From the cell containing the given text, extract its center point as (X, Y) coordinate. 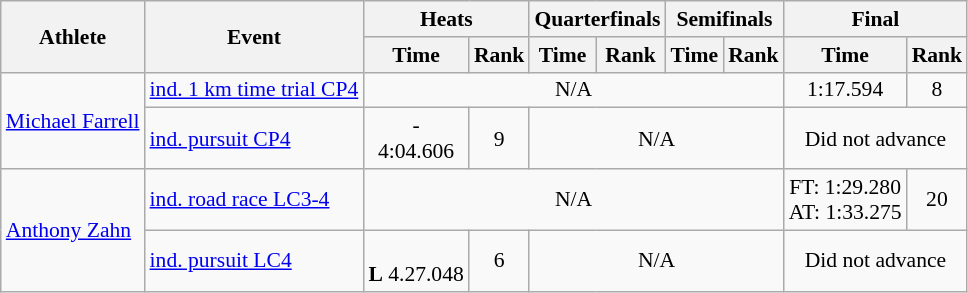
6 (500, 260)
9 (500, 138)
L 4.27.048 (416, 260)
FT: 1:29.280AT: 1:33.275 (846, 200)
Final (876, 19)
ind. pursuit CP4 (254, 138)
ind. 1 km time trial CP4 (254, 90)
Semifinals (724, 19)
Michael Farrell (73, 120)
-4:04.606 (416, 138)
Athlete (73, 36)
Heats (446, 19)
ind. road race LC3-4 (254, 200)
1:17.594 (846, 90)
Quarterfinals (597, 19)
Anthony Zahn (73, 230)
ind. pursuit LC4 (254, 260)
8 (938, 90)
Event (254, 36)
20 (938, 200)
